Determine the (x, y) coordinate at the center of the cell enclosing the given text.  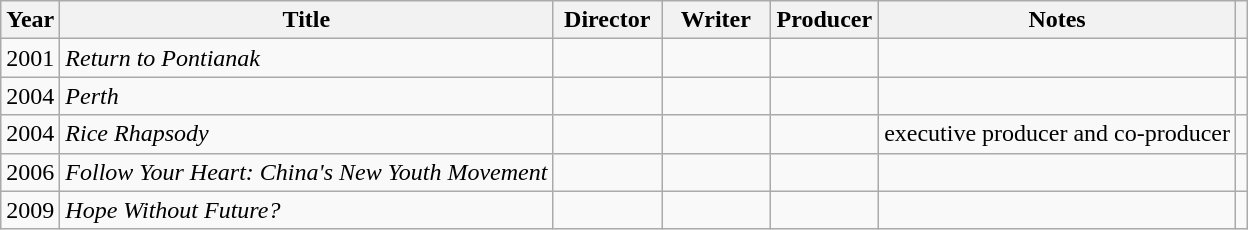
Return to Pontianak (306, 58)
2006 (30, 172)
Director (608, 20)
Producer (824, 20)
Title (306, 20)
Notes (1058, 20)
Follow Your Heart: China's New Youth Movement (306, 172)
Year (30, 20)
Hope Without Future? (306, 210)
2001 (30, 58)
Rice Rhapsody (306, 134)
Perth (306, 96)
Writer (716, 20)
executive producer and co-producer (1058, 134)
2009 (30, 210)
